Determine the [x, y] coordinate at the center of the cell enclosing the given text.  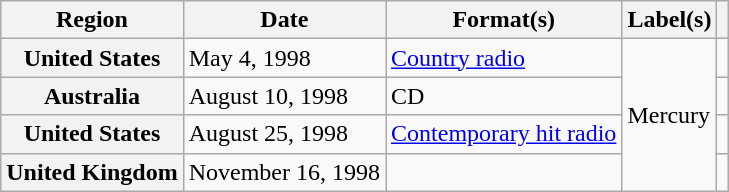
Format(s) [504, 20]
November 16, 1998 [284, 172]
August 25, 1998 [284, 134]
Label(s) [670, 20]
Mercury [670, 115]
May 4, 1998 [284, 58]
Date [284, 20]
Contemporary hit radio [504, 134]
Region [92, 20]
Australia [92, 96]
August 10, 1998 [284, 96]
United Kingdom [92, 172]
Country radio [504, 58]
CD [504, 96]
